Pinpoint the cell where the given text exists, returning its (x, y) midpoint coordinate. 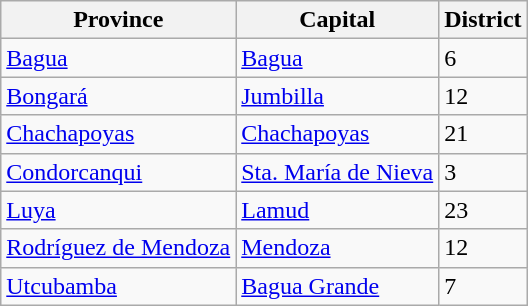
Bongará (118, 96)
Condorcanqui (118, 172)
Capital (338, 20)
3 (483, 172)
23 (483, 210)
Jumbilla (338, 96)
Utcubamba (118, 286)
Province (118, 20)
Bagua Grande (338, 286)
Sta. María de Nieva (338, 172)
21 (483, 134)
6 (483, 58)
District (483, 20)
Lamud (338, 210)
Luya (118, 210)
Rodríguez de Mendoza (118, 248)
7 (483, 286)
Mendoza (338, 248)
